Pinpoint the cell where the given text exists, returning its [X, Y] midpoint coordinate. 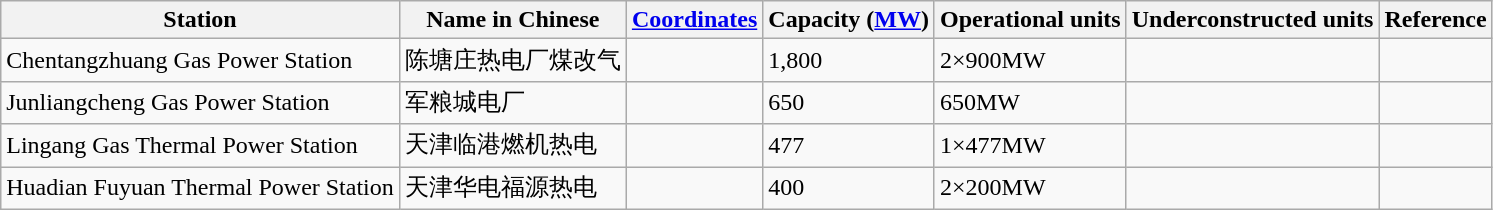
2×200MW [1030, 188]
天津华电福源热电 [512, 188]
2×900MW [1030, 60]
陈塘庄热电厂煤改气 [512, 60]
477 [849, 146]
Capacity (MW) [849, 20]
Name in Chinese [512, 20]
Junliangcheng Gas Power Station [200, 102]
Underconstructed units [1252, 20]
400 [849, 188]
1×477MW [1030, 146]
1,800 [849, 60]
天津临港燃机热电 [512, 146]
Lingang Gas Thermal Power Station [200, 146]
Huadian Fuyuan Thermal Power Station [200, 188]
Coordinates [694, 20]
Chentangzhuang Gas Power Station [200, 60]
Operational units [1030, 20]
650 [849, 102]
Station [200, 20]
650MW [1030, 102]
Reference [1436, 20]
军粮城电厂 [512, 102]
